Scan for the cell matching the given text and deliver its [x, y] coordinate at center. 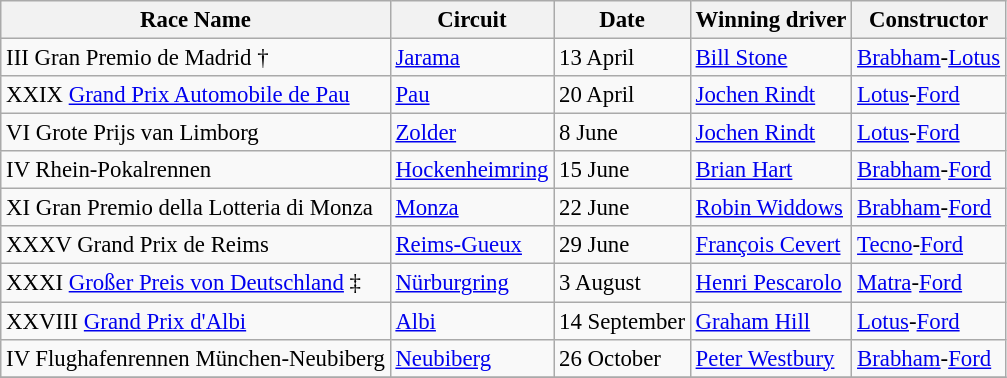
III Gran Premio de Madrid † [196, 58]
IV Flughafenrennen München-Neubiberg [196, 358]
XXXI Großer Preis von Deutschland ‡ [196, 283]
Pau [472, 95]
Nürburgring [472, 283]
Henri Pescarolo [770, 283]
IV Rhein-Pokalrennen [196, 170]
14 September [622, 321]
VI Grote Prijs van Limborg [196, 133]
Neubiberg [472, 358]
Constructor [929, 20]
Monza [472, 208]
26 October [622, 358]
XXVIII Grand Prix d'Albi [196, 321]
Circuit [472, 20]
Brabham-Lotus [929, 58]
XXXV Grand Prix de Reims [196, 245]
Zolder [472, 133]
Brian Hart [770, 170]
François Cevert [770, 245]
Bill Stone [770, 58]
Date [622, 20]
22 June [622, 208]
Reims-Gueux [472, 245]
Albi [472, 321]
8 June [622, 133]
15 June [622, 170]
Jarama [472, 58]
Matra-Ford [929, 283]
3 August [622, 283]
13 April [622, 58]
Peter Westbury [770, 358]
Tecno-Ford [929, 245]
Hockenheimring [472, 170]
Winning driver [770, 20]
Graham Hill [770, 321]
20 April [622, 95]
XI Gran Premio della Lotteria di Monza [196, 208]
29 June [622, 245]
Robin Widdows [770, 208]
Race Name [196, 20]
XXIX Grand Prix Automobile de Pau [196, 95]
